Extract the [X, Y] coordinate from the center of the cell holding the provided text.  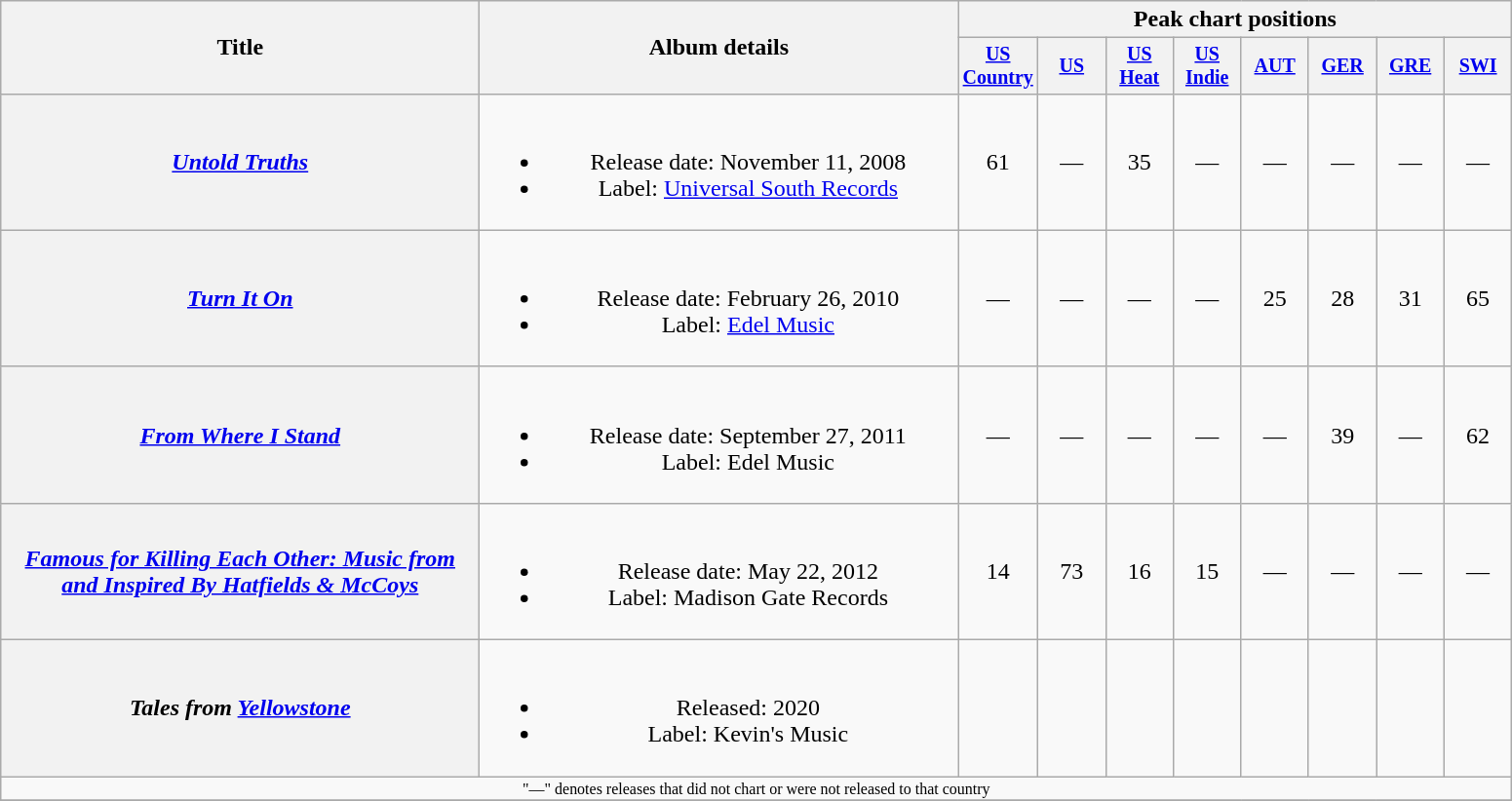
GRE [1410, 66]
35 [1139, 162]
16 [1139, 571]
AUT [1275, 66]
Album details [719, 48]
From Where I Stand [240, 435]
31 [1410, 298]
US Country [998, 66]
14 [998, 571]
SWI [1478, 66]
USHeat [1139, 66]
US Indie [1207, 66]
25 [1275, 298]
15 [1207, 571]
Release date: May 22, 2012Label: Madison Gate Records [719, 571]
73 [1072, 571]
61 [998, 162]
Turn It On [240, 298]
Released: 2020Label: Kevin's Music [719, 708]
Peak chart positions [1235, 19]
Tales from Yellowstone [240, 708]
US [1072, 66]
Release date: February 26, 2010Label: Edel Music [719, 298]
Untold Truths [240, 162]
Title [240, 48]
39 [1341, 435]
GER [1341, 66]
"—" denotes releases that did not chart or were not released to that country [756, 788]
Release date: September 27, 2011Label: Edel Music [719, 435]
62 [1478, 435]
28 [1341, 298]
65 [1478, 298]
Famous for Killing Each Other: Music from and Inspired By Hatfields & McCoys [240, 571]
Release date: November 11, 2008Label: Universal South Records [719, 162]
